Locate the cell with the specified text and output its (x, y) center coordinate. 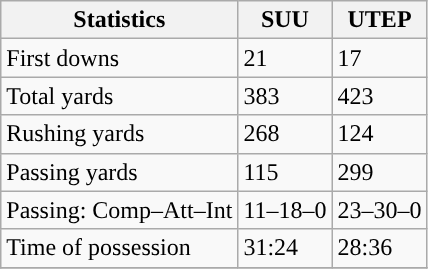
383 (285, 96)
31:24 (285, 248)
Time of possession (120, 248)
423 (380, 96)
Total yards (120, 96)
124 (380, 134)
Passing: Comp–Att–Int (120, 210)
299 (380, 172)
UTEP (380, 20)
Rushing yards (120, 134)
SUU (285, 20)
First downs (120, 58)
17 (380, 58)
268 (285, 134)
115 (285, 172)
Statistics (120, 20)
11–18–0 (285, 210)
Passing yards (120, 172)
28:36 (380, 248)
21 (285, 58)
23–30–0 (380, 210)
